Determine the [x, y] coordinate at the center of the cell enclosing the given text.  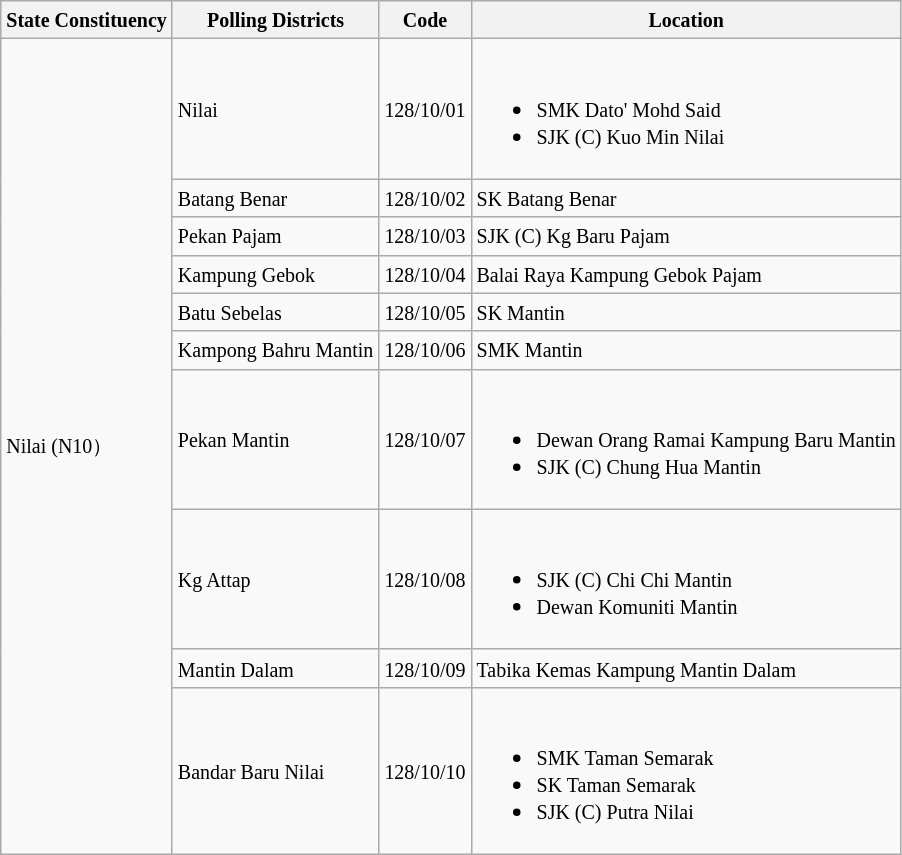
Nilai (N10） [87, 447]
128/10/01 [425, 109]
SJK (C) Chi Chi MantinDewan Komuniti Mantin [686, 579]
Kg Attap [276, 579]
Balai Raya Kampung Gebok Pajam [686, 274]
Tabika Kemas Kampung Mantin Dalam [686, 668]
128/10/10 [425, 770]
Pekan Mantin [276, 439]
Nilai [276, 109]
SK Batang Benar [686, 198]
128/10/07 [425, 439]
SK Mantin [686, 312]
128/10/05 [425, 312]
Location [686, 20]
128/10/06 [425, 350]
State Constituency [87, 20]
Kampong Bahru Mantin [276, 350]
Code [425, 20]
Mantin Dalam [276, 668]
128/10/02 [425, 198]
Pekan Pajam [276, 236]
Batu Sebelas [276, 312]
Batang Benar [276, 198]
128/10/03 [425, 236]
SMK Dato' Mohd SaidSJK (C) Kuo Min Nilai [686, 109]
SJK (C) Kg Baru Pajam [686, 236]
SMK Taman SemarakSK Taman SemarakSJK (C) Putra Nilai [686, 770]
128/10/04 [425, 274]
Dewan Orang Ramai Kampung Baru MantinSJK (C) Chung Hua Mantin [686, 439]
Polling Districts [276, 20]
128/10/08 [425, 579]
Bandar Baru Nilai [276, 770]
SMK Mantin [686, 350]
Kampung Gebok [276, 274]
128/10/09 [425, 668]
